Pinpoint the cell where the given text exists, returning its (X, Y) midpoint coordinate. 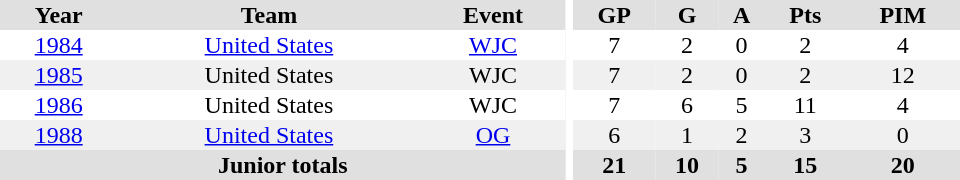
1985 (58, 75)
1988 (58, 135)
3 (806, 135)
A (742, 15)
1986 (58, 105)
1 (687, 135)
Pts (806, 15)
G (687, 15)
10 (687, 165)
Event (492, 15)
12 (903, 75)
OG (492, 135)
Year (58, 15)
11 (806, 105)
1984 (58, 45)
20 (903, 165)
15 (806, 165)
Junior totals (283, 165)
GP (614, 15)
21 (614, 165)
PIM (903, 15)
Team (268, 15)
